Return the [X, Y] coordinate for the center point of the cell that contains the specified text.  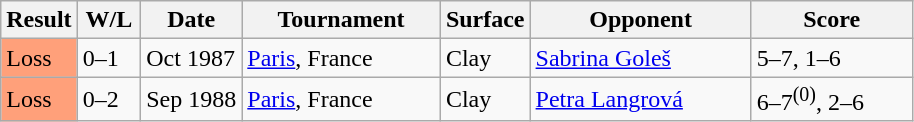
Tournament [342, 20]
Result [39, 20]
Date [192, 20]
Surface [485, 20]
0–1 [109, 58]
5–7, 1–6 [832, 58]
Sabrina Goleš [640, 58]
Petra Langrová [640, 100]
Score [832, 20]
6–7(0), 2–6 [832, 100]
0–2 [109, 100]
W/L [109, 20]
Sep 1988 [192, 100]
Opponent [640, 20]
Oct 1987 [192, 58]
